Pinpoint the cell where the given text exists, returning its [x, y] midpoint coordinate. 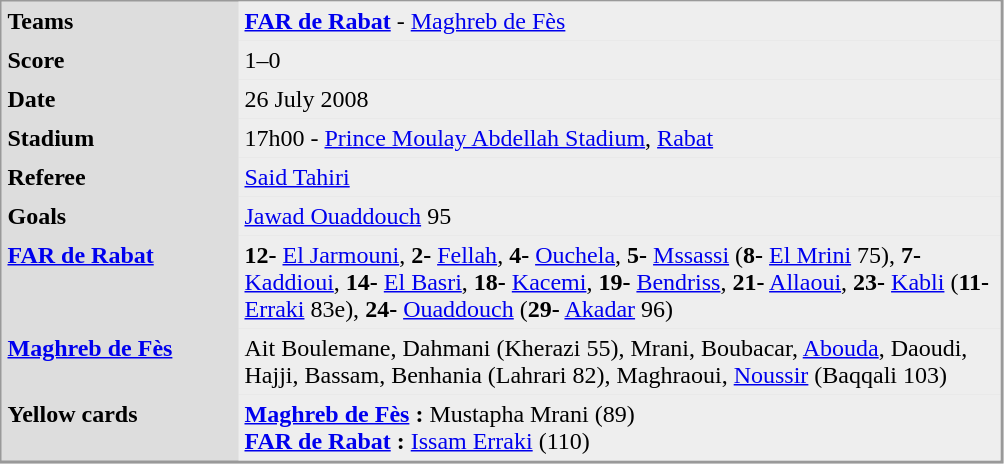
FAR de Rabat - Maghreb de Fès [619, 22]
Stadium [120, 138]
Score [120, 60]
1–0 [619, 60]
Goals [120, 216]
Referee [120, 178]
FAR de Rabat [120, 282]
17h00 - Prince Moulay Abdellah Stadium, Rabat [619, 138]
Jawad Ouaddouch 95 [619, 216]
Teams [120, 22]
Maghreb de Fès : Mustapha Mrani (89)FAR de Rabat : Issam Erraki (110) [619, 427]
26 July 2008 [619, 100]
Maghreb de Fès [120, 361]
Date [120, 100]
Yellow cards [120, 427]
Said Tahiri [619, 178]
Ait Boulemane, Dahmani (Kherazi 55), Mrani, Boubacar, Abouda, Daoudi, Hajji, Bassam, Benhania (Lahrari 82), Maghraoui, Noussir (Baqqali 103) [619, 361]
